Detect which cell encompasses the target text, then output its [x, y] center coordinate. 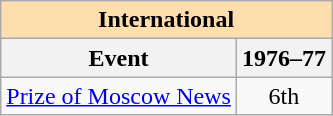
International [166, 20]
6th [284, 96]
Event [119, 58]
Prize of Moscow News [119, 96]
1976–77 [284, 58]
